Pinpoint the cell where the given text exists, returning its (x, y) midpoint coordinate. 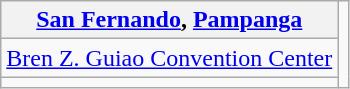
San Fernando, Pampanga (170, 20)
Bren Z. Guiao Convention Center (170, 58)
